Search for the cell housing the specified text and yield its (X, Y) center coordinate. 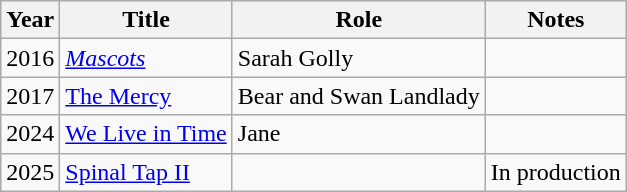
Spinal Tap II (146, 172)
Sarah Golly (358, 58)
2024 (30, 134)
Year (30, 20)
The Mercy (146, 96)
Role (358, 20)
We Live in Time (146, 134)
Notes (556, 20)
Mascots (146, 58)
2025 (30, 172)
Bear and Swan Landlady (358, 96)
Jane (358, 134)
In production (556, 172)
Title (146, 20)
2016 (30, 58)
2017 (30, 96)
